Return the [X, Y] coordinate for the center point of the cell that contains the specified text.  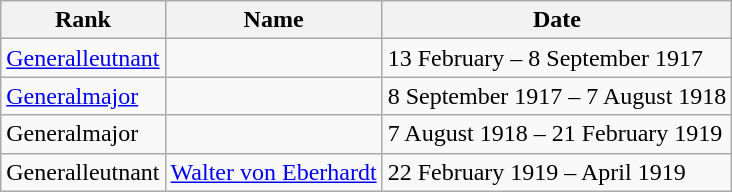
Name [274, 20]
Date [557, 20]
Walter von Eberhardt [274, 172]
Rank [83, 20]
7 August 1918 – 21 February 1919 [557, 134]
13 February – 8 September 1917 [557, 58]
22 February 1919 – April 1919 [557, 172]
8 September 1917 – 7 August 1918 [557, 96]
